Pinpoint the cell where the given text exists, returning its [X, Y] midpoint coordinate. 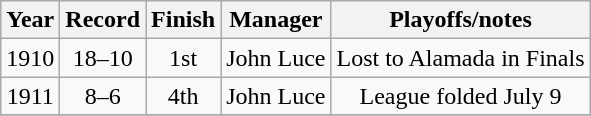
1st [184, 58]
Manager [276, 20]
18–10 [103, 58]
Record [103, 20]
1911 [30, 96]
Lost to Alamada in Finals [460, 58]
1910 [30, 58]
League folded July 9 [460, 96]
4th [184, 96]
Finish [184, 20]
Playoffs/notes [460, 20]
Year [30, 20]
8–6 [103, 96]
